Determine the (X, Y) coordinate at the center of the cell enclosing the given text.  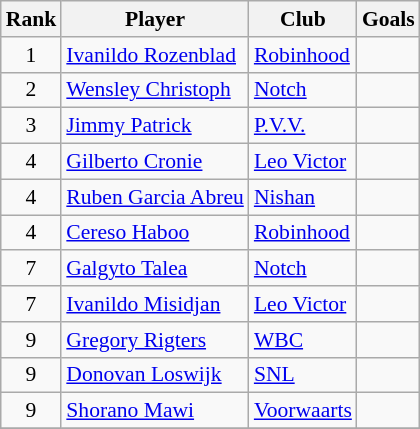
SNL (303, 375)
Player (155, 19)
3 (32, 126)
Shorano Mawi (155, 411)
Galgyto Talea (155, 269)
Goals (388, 19)
Donovan Loswijk (155, 375)
Gilberto Cronie (155, 162)
Voorwaarts (303, 411)
Jimmy Patrick (155, 126)
P.V.V. (303, 126)
Gregory Rigters (155, 340)
Nishan (303, 197)
Ruben Garcia Abreu (155, 197)
WBC (303, 340)
1 (32, 55)
Club (303, 19)
Wensley Christoph (155, 90)
Cereso Haboo (155, 233)
Ivanildo Misidjan (155, 304)
Rank (32, 19)
Ivanildo Rozenblad (155, 55)
2 (32, 90)
